Identify which cell holds the provided text, then report its [x, y] central coordinate. 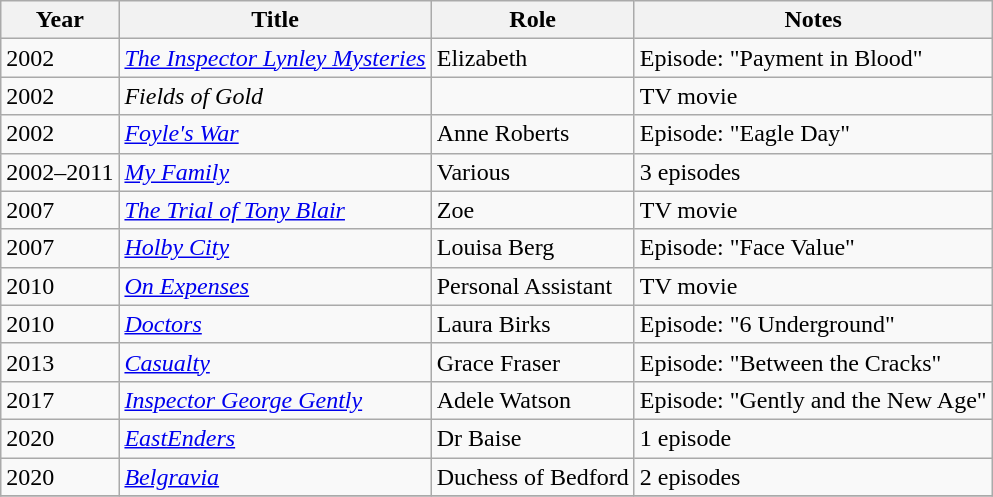
Zoe [532, 210]
Episode: "Eagle Day" [813, 134]
2 episodes [813, 477]
Fields of Gold [275, 96]
Casualty [275, 362]
Foyle's War [275, 134]
The Inspector Lynley Mysteries [275, 58]
Adele Watson [532, 400]
Holby City [275, 248]
Role [532, 20]
2013 [60, 362]
Year [60, 20]
Belgravia [275, 477]
Title [275, 20]
Anne Roberts [532, 134]
Episode: "Between the Cracks" [813, 362]
Grace Fraser [532, 362]
On Expenses [275, 286]
2017 [60, 400]
2002–2011 [60, 172]
3 episodes [813, 172]
Notes [813, 20]
Louisa Berg [532, 248]
Duchess of Bedford [532, 477]
Doctors [275, 324]
Episode: "Gently and the New Age" [813, 400]
1 episode [813, 438]
Dr Baise [532, 438]
Laura Birks [532, 324]
Elizabeth [532, 58]
The Trial of Tony Blair [275, 210]
Various [532, 172]
EastEnders [275, 438]
Episode: "Payment in Blood" [813, 58]
Episode: "6 Underground" [813, 324]
Personal Assistant [532, 286]
Episode: "Face Value" [813, 248]
My Family [275, 172]
Inspector George Gently [275, 400]
